Return the (x, y) coordinate for the center point of the cell that contains the specified text.  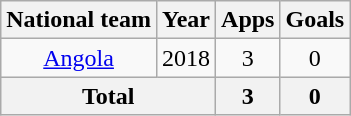
National team (79, 20)
Apps (248, 20)
Total (108, 96)
Goals (315, 20)
Year (186, 20)
Angola (79, 58)
2018 (186, 58)
